Extract the [x, y] coordinate from the center of the cell holding the provided text.  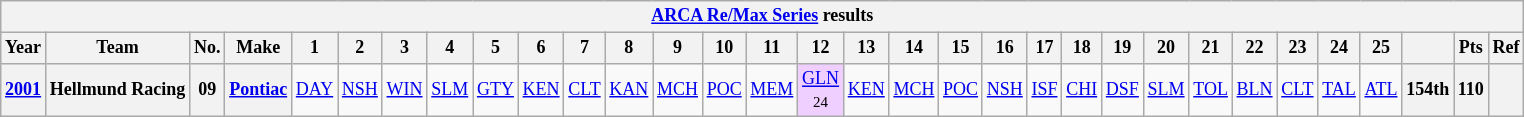
MEM [772, 90]
4 [450, 48]
No. [208, 48]
DSF [1122, 90]
22 [1254, 48]
24 [1339, 48]
10 [724, 48]
8 [629, 48]
Year [24, 48]
13 [866, 48]
ARCA Re/Max Series results [762, 16]
20 [1166, 48]
Ref [1506, 48]
110 [1472, 90]
Make [258, 48]
GLN24 [821, 90]
WIN [404, 90]
11 [772, 48]
21 [1210, 48]
09 [208, 90]
18 [1082, 48]
3 [404, 48]
2001 [24, 90]
14 [914, 48]
KAN [629, 90]
Hellmund Racing [117, 90]
154th [1428, 90]
TAL [1339, 90]
19 [1122, 48]
17 [1044, 48]
9 [678, 48]
Team [117, 48]
DAY [314, 90]
Pontiac [258, 90]
16 [1004, 48]
1 [314, 48]
25 [1381, 48]
23 [1298, 48]
TOL [1210, 90]
6 [541, 48]
2 [360, 48]
ATL [1381, 90]
15 [961, 48]
7 [584, 48]
CHI [1082, 90]
12 [821, 48]
GTY [496, 90]
5 [496, 48]
BLN [1254, 90]
ISF [1044, 90]
Pts [1472, 48]
